Locate the cell with the specified text and output its (X, Y) center coordinate. 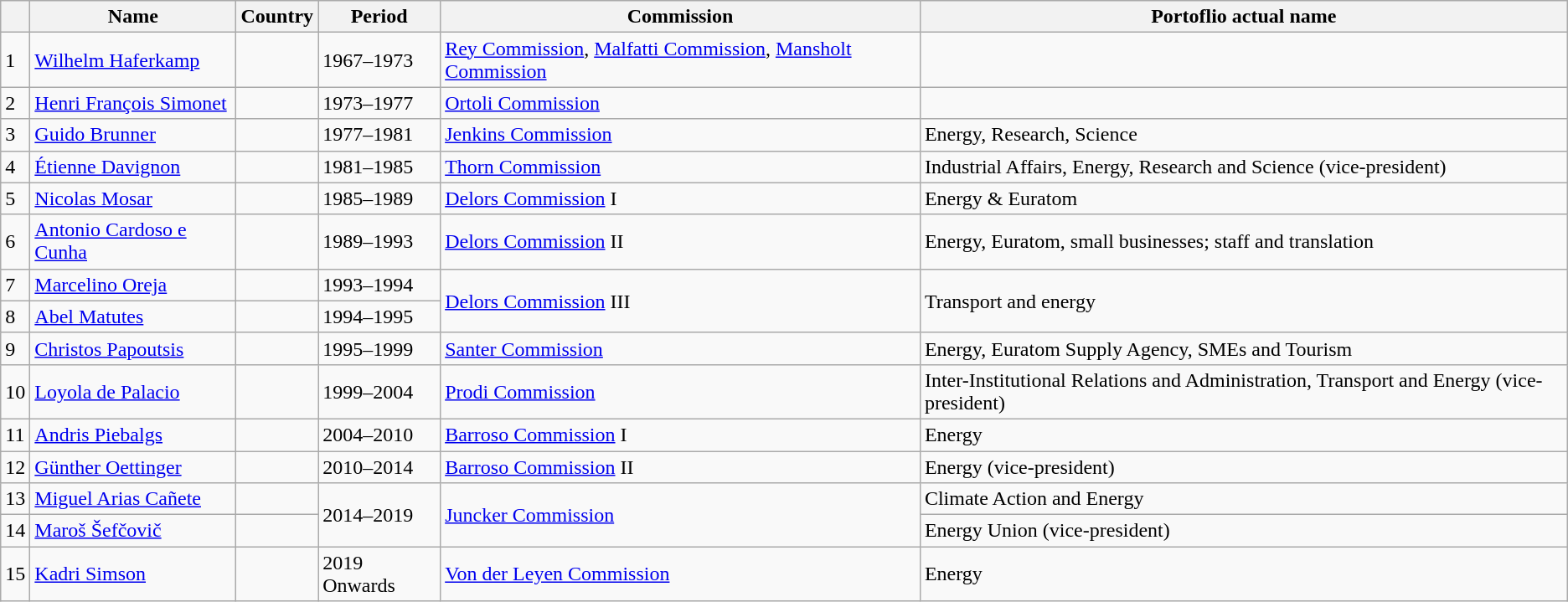
1 (15, 60)
Transport and energy (1243, 301)
Miguel Arias Cañete (133, 499)
Country (277, 17)
6 (15, 241)
Andris Piebalgs (133, 435)
Energy & Euratom (1243, 198)
1989–1993 (379, 241)
1981–1985 (379, 167)
1973–1977 (379, 103)
Inter-Institutional Relations and Administration, Transport and Energy (vice-president) (1243, 392)
Juncker Commission (680, 515)
8 (15, 316)
Commission (680, 17)
Name (133, 17)
Abel Matutes (133, 316)
Delors Commission III (680, 301)
Energy (vice-president) (1243, 466)
Energy, Research, Science (1243, 135)
15 (15, 574)
Jenkins Commission (680, 135)
Energy Union (vice-president) (1243, 531)
Energy, Euratom Supply Agency, SMEs and Tourism (1243, 348)
2 (15, 103)
1995–1999 (379, 348)
7 (15, 285)
Nicolas Mosar (133, 198)
14 (15, 531)
12 (15, 466)
Wilhelm Haferkamp (133, 60)
Von der Leyen Commission (680, 574)
9 (15, 348)
1967–1973 (379, 60)
13 (15, 499)
Étienne Davignon (133, 167)
Maroš Šefčovič (133, 531)
Ortoli Commission (680, 103)
4 (15, 167)
2019 Onwards (379, 574)
Günther Oettinger (133, 466)
1977–1981 (379, 135)
Thorn Commission (680, 167)
Portoflio actual name (1243, 17)
Santer Commission (680, 348)
Kadri Simson (133, 574)
1985–1989 (379, 198)
Climate Action and Energy (1243, 499)
Barroso Commission I (680, 435)
1993–1994 (379, 285)
1994–1995 (379, 316)
10 (15, 392)
Christos Papoutsis (133, 348)
Delors Commission I (680, 198)
Delors Commission II (680, 241)
Marcelino Oreja (133, 285)
2010–2014 (379, 466)
Prodi Commission (680, 392)
11 (15, 435)
Guido Brunner (133, 135)
2004–2010 (379, 435)
5 (15, 198)
3 (15, 135)
Henri François Simonet (133, 103)
Industrial Affairs, Energy, Research and Science (vice-president) (1243, 167)
Barroso Commission II (680, 466)
1999–2004 (379, 392)
Rey Commission, Malfatti Commission, Mansholt Commission (680, 60)
Antonio Cardoso e Cunha (133, 241)
Energy, Euratom, small businesses; staff and translation (1243, 241)
2014–2019 (379, 515)
Loyola de Palacio (133, 392)
Period (379, 17)
